Locate the cell with the specified text and output its [x, y] center coordinate. 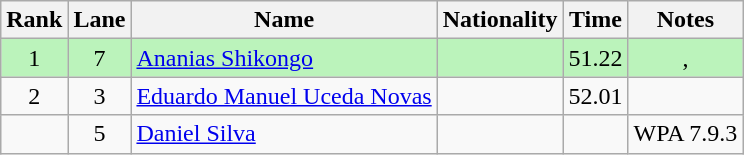
1 [34, 58]
51.22 [596, 58]
Daniel Silva [284, 134]
WPA 7.9.3 [686, 134]
Ananias Shikongo [284, 58]
, [686, 58]
7 [100, 58]
Rank [34, 20]
5 [100, 134]
52.01 [596, 96]
2 [34, 96]
Name [284, 20]
3 [100, 96]
Nationality [500, 20]
Notes [686, 20]
Lane [100, 20]
Eduardo Manuel Uceda Novas [284, 96]
Time [596, 20]
